Return [x, y] of the center of cell containing provided text 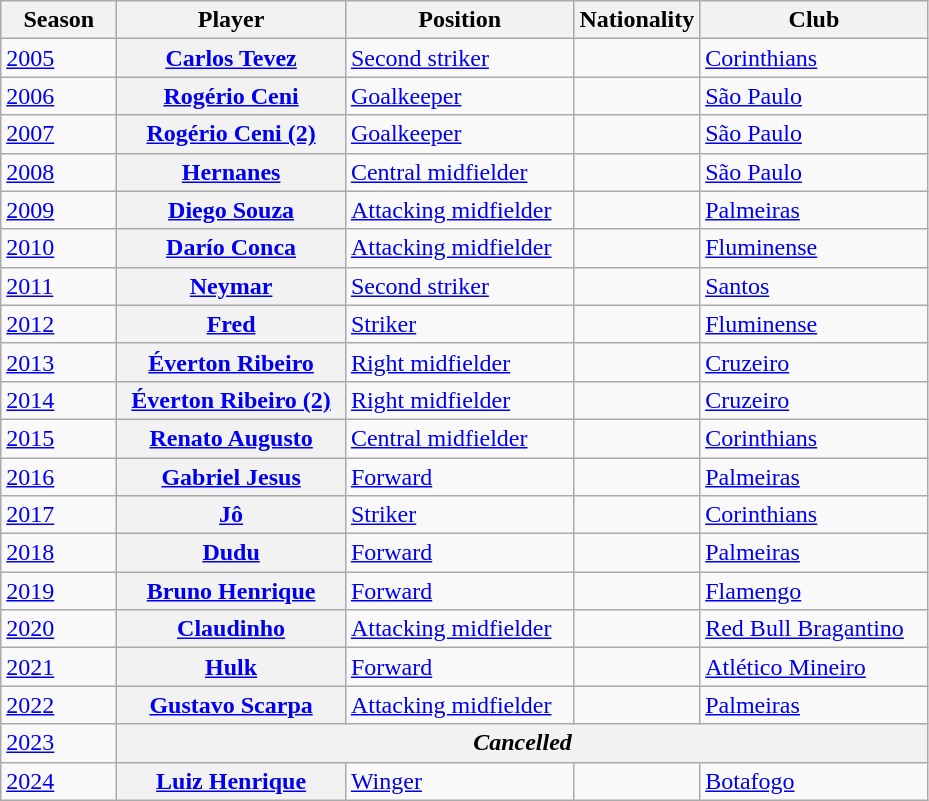
2013 [59, 362]
Fred [232, 324]
2024 [59, 781]
Cancelled [522, 743]
Botafogo [814, 781]
Jô [232, 515]
2010 [59, 248]
Winger [460, 781]
Position [460, 20]
Renato Augusto [232, 438]
2021 [59, 667]
Atlético Mineiro [814, 667]
2011 [59, 286]
Bruno Henrique [232, 591]
Carlos Tevez [232, 58]
2012 [59, 324]
Hulk [232, 667]
2005 [59, 58]
2009 [59, 210]
2017 [59, 515]
Club [814, 20]
2018 [59, 553]
Rogério Ceni (2) [232, 134]
2020 [59, 629]
Player [232, 20]
Luiz Henrique [232, 781]
2015 [59, 438]
2007 [59, 134]
Flamengo [814, 591]
2006 [59, 96]
Darío Conca [232, 248]
Santos [814, 286]
2016 [59, 477]
Season [59, 20]
2019 [59, 591]
Red Bull Bragantino [814, 629]
Neymar [232, 286]
Dudu [232, 553]
2014 [59, 400]
Gabriel Jesus [232, 477]
Rogério Ceni [232, 96]
Diego Souza [232, 210]
2023 [59, 743]
Éverton Ribeiro (2) [232, 400]
Hernanes [232, 172]
Nationality [637, 20]
2008 [59, 172]
Claudinho [232, 629]
2022 [59, 705]
Gustavo Scarpa [232, 705]
Éverton Ribeiro [232, 362]
